Output the (x, y) coordinate of the center of the cell containing the given text.  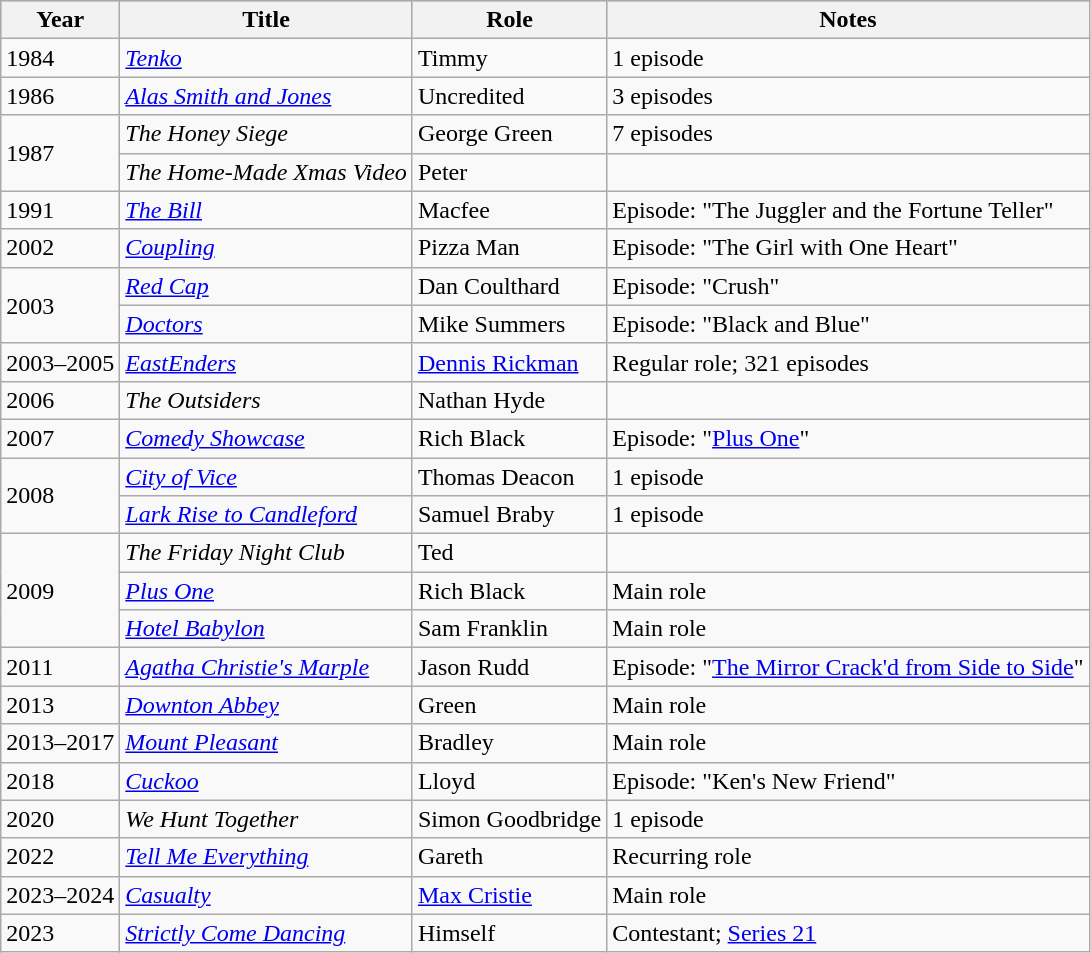
2013–2017 (60, 743)
2023 (60, 933)
We Hunt Together (266, 819)
Thomas Deacon (509, 477)
George Green (509, 134)
The Friday Night Club (266, 553)
2013 (60, 705)
1986 (60, 96)
1991 (60, 210)
Sam Franklin (509, 629)
1987 (60, 153)
Max Cristie (509, 895)
Episode: "The Girl with One Heart" (848, 248)
The Bill (266, 210)
7 episodes (848, 134)
Casualty (266, 895)
Doctors (266, 324)
2009 (60, 591)
2018 (60, 781)
Tell Me Everything (266, 857)
Comedy Showcase (266, 438)
Dan Coulthard (509, 286)
Regular role; 321 episodes (848, 362)
The Home-Made Xmas Video (266, 172)
Strictly Come Dancing (266, 933)
Himself (509, 933)
Role (509, 20)
Simon Goodbridge (509, 819)
Contestant; Series 21 (848, 933)
The Outsiders (266, 400)
Peter (509, 172)
Agatha Christie's Marple (266, 667)
The Honey Siege (266, 134)
2003 (60, 305)
Title (266, 20)
Dennis Rickman (509, 362)
Macfee (509, 210)
Nathan Hyde (509, 400)
3 episodes (848, 96)
Plus One (266, 591)
Ted (509, 553)
Hotel Babylon (266, 629)
2011 (60, 667)
Red Cap (266, 286)
Recurring role (848, 857)
Episode: "The Juggler and the Fortune Teller" (848, 210)
2007 (60, 438)
Tenko (266, 58)
Mount Pleasant (266, 743)
2008 (60, 496)
Mike Summers (509, 324)
Year (60, 20)
Cuckoo (266, 781)
City of Vice (266, 477)
Green (509, 705)
Uncredited (509, 96)
1984 (60, 58)
Alas Smith and Jones (266, 96)
Lark Rise to Candleford (266, 515)
2003–2005 (60, 362)
Notes (848, 20)
Jason Rudd (509, 667)
Episode: "Crush" (848, 286)
Bradley (509, 743)
2020 (60, 819)
Timmy (509, 58)
Lloyd (509, 781)
Pizza Man (509, 248)
Gareth (509, 857)
2006 (60, 400)
Coupling (266, 248)
Episode: "Black and Blue" (848, 324)
Episode: "Plus One" (848, 438)
Episode: "The Mirror Crack'd from Side to Side" (848, 667)
EastEnders (266, 362)
2002 (60, 248)
2022 (60, 857)
2023–2024 (60, 895)
Samuel Braby (509, 515)
Downton Abbey (266, 705)
Episode: "Ken's New Friend" (848, 781)
